Determine the [X, Y] coordinate at the center of the cell enclosing the given text.  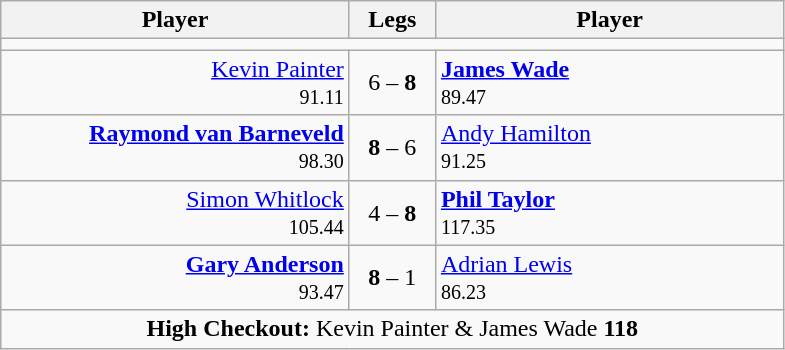
Andy Hamilton 91.25 [610, 148]
Kevin Painter 91.11 [176, 82]
Raymond van Barneveld 98.30 [176, 148]
James Wade 89.47 [610, 82]
Gary Anderson 93.47 [176, 278]
8 – 6 [392, 148]
8 – 1 [392, 278]
Phil Taylor 117.35 [610, 212]
Simon Whitlock 105.44 [176, 212]
High Checkout: Kevin Painter & James Wade 118 [392, 329]
4 – 8 [392, 212]
Legs [392, 20]
Adrian Lewis 86.23 [610, 278]
6 – 8 [392, 82]
